Detect which cell encompasses the target text, then output its (x, y) center coordinate. 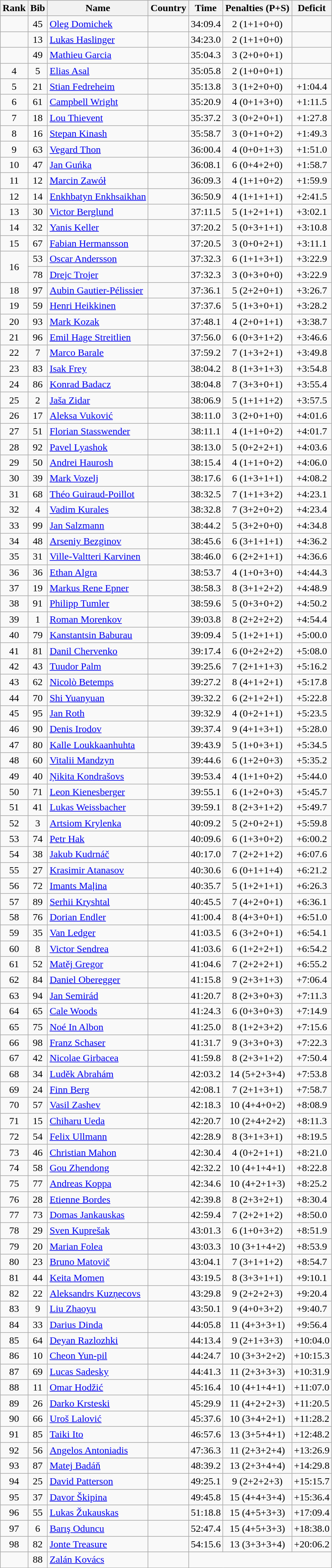
38:44.2 (206, 525)
38:59.6 (206, 604)
Marian Folea (98, 1246)
47:36.3 (206, 1450)
Kalle Loukkaanhuhta (98, 745)
4 (0+1+3+0) (257, 102)
36:09.3 (206, 180)
+5:45.7 (311, 792)
38:04.8 (206, 384)
Uroš Lalović (98, 1419)
Krasimir Atanasov (98, 870)
35:05.8 (206, 71)
38:17.6 (206, 478)
Mathieu Garcia (98, 55)
+9:10.1 (311, 1278)
Lukas Weissbacher (98, 807)
11 (2+3+2+4) (257, 1450)
Victor Sendrea (98, 948)
41:31.7 (206, 1043)
Vadim Kurales (98, 510)
7 (3+1+1+2) (257, 1262)
Jan Semirád (98, 996)
37:48.1 (206, 322)
9 (2+3+1+3) (257, 980)
36:08.1 (206, 165)
37:20.2 (206, 228)
40:09.2 (206, 823)
44:13.4 (206, 1340)
13 (2+3+4+4) (257, 1466)
Roman Morenkov (98, 619)
35:13.8 (206, 86)
35:04.3 (206, 55)
+6:21.2 (311, 870)
6 (1+3+0+2) (257, 839)
+6:54.2 (311, 948)
37:20.5 (206, 243)
Vitalii Mandzyn (98, 761)
Jan Salzmann (98, 525)
7 (2+1+1+3) (257, 666)
13 (3+5+4+1) (257, 1434)
Sven Kuprešak (98, 1231)
+6:07.6 (311, 854)
6 (2+1+2+1) (257, 698)
+10:04.0 (311, 1340)
49:45.8 (206, 1497)
4 (1+1+1+1) (257, 196)
39:53.4 (206, 776)
40:09.6 (206, 839)
Deyan Razlozhki (98, 1340)
10 (3+4+2+1) (257, 1419)
+3:10.8 (311, 228)
10 (3+1+4+2) (257, 1246)
7 (4+2+0+1) (257, 901)
3 (2+0+1+0) (257, 415)
40:35.7 (206, 886)
39:55.1 (206, 792)
+8:53.9 (311, 1246)
Emil Hage Streitlien (98, 337)
Ville-Valtteri Karvinen (98, 557)
52:47.4 (206, 1528)
+5:59.8 (311, 823)
9 (3+3+0+3) (257, 1043)
+5:44.0 (311, 776)
43:50.1 (206, 1309)
Chiharu Ueda (98, 1121)
Name (98, 8)
Lukas Žukauskas (98, 1513)
Aleksandrs Kuzņecovs (98, 1293)
+4:03.6 (311, 447)
+6:51.0 (311, 917)
38:53.7 (206, 572)
+1:49.3 (311, 133)
3 (0+0+2+1) (257, 243)
+5:35.2 (311, 761)
38:04.2 (206, 369)
42:32.2 (206, 1168)
8 (2+3+0+3) (257, 996)
Bib (38, 8)
51:18.8 (206, 1513)
+10:15.3 (311, 1356)
Ethan Algra (98, 572)
Jakub Kudrnáč (98, 854)
17 (38, 415)
Christian Mahon (98, 1152)
42:39.8 (206, 1199)
Etienne Bordes (98, 1199)
41:00.4 (206, 917)
+6:36.1 (311, 901)
8 (3+1+3+1) (257, 1136)
+3:55.4 (311, 384)
+7:06.4 (311, 980)
41:24.3 (206, 1011)
Drejc Trojer (98, 275)
Zalán Kovács (98, 1560)
+13:26.9 (311, 1450)
Pavel Lyashok (98, 447)
Omar Hodžić (98, 1387)
+4:50.2 (311, 604)
+4:44.3 (311, 572)
37:11.5 (206, 212)
43:03.3 (206, 1246)
5 (1+0+3+1) (257, 745)
+3:11.1 (311, 243)
+5:49.7 (311, 807)
5 (1+3+0+1) (257, 306)
+3:54.8 (311, 369)
7 (2+1+3+1) (257, 1090)
3 (0+2+0+1) (257, 118)
Marco Barale (98, 353)
+8:25.2 (311, 1183)
48:39.2 (206, 1466)
8 (1+3+1+3) (257, 369)
6 (0+2+2+2) (257, 651)
Fabian Hermansson (98, 243)
42:28.9 (206, 1136)
Marcin Zawół (98, 180)
Philipp Tumler (98, 604)
+4:01.6 (311, 415)
Cheon Yun-pil (98, 1356)
Country (168, 8)
+4:01.7 (311, 431)
43:01.3 (206, 1231)
43:29.8 (206, 1293)
Nicolae Girbacea (98, 1058)
6 (0+4+2+0) (257, 165)
Denis Irodov (98, 729)
Imants Maļina (98, 886)
+11:20.5 (311, 1403)
Darko Krsteski (98, 1403)
Domas Jankauskas (98, 1215)
38:46.0 (206, 557)
+7:15.6 (311, 1027)
38:11.1 (206, 431)
40:45.5 (206, 901)
6 (1+1+3+1) (257, 259)
8 (2+2+2+2) (257, 619)
Tuudor Palm (98, 666)
9 (4+1+3+1) (257, 729)
+8:19.5 (311, 1136)
5 (2+2+0+1) (257, 290)
6 (1+2+2+1) (257, 948)
+6:00.2 (311, 839)
3 (1+2+0+0) (257, 86)
3 (0+3+0+0) (257, 275)
Keita Momen (98, 1278)
8 (4+1+2+1) (257, 682)
42:30.4 (206, 1152)
37:59.2 (206, 353)
41:03.6 (206, 948)
5 (1+1+1+2) (257, 400)
35:37.2 (206, 118)
+6:26.3 (311, 886)
43:19.5 (206, 1278)
Lukas Haslinger (98, 40)
5 (3+2+0+0) (257, 525)
6 (2+2+1+1) (257, 557)
+7:22.3 (311, 1043)
Shi Yuanyuan (98, 698)
+2:41.5 (311, 196)
Noé In Albon (98, 1027)
+5:34.5 (311, 745)
37:36.1 (206, 290)
Barış Oduncu (98, 1528)
14 (5+2+3+4) (257, 1074)
Finn Berg (98, 1090)
42:20.7 (206, 1121)
Felix Ullmann (98, 1136)
10 (2+4+2+2) (257, 1121)
39:59.1 (206, 807)
+20:06.2 (311, 1544)
+3:46.6 (311, 337)
Mark Kozak (98, 322)
Jaša Zidar (98, 400)
Campbell Wright (98, 102)
+9:40.7 (311, 1309)
37:56.0 (206, 337)
38:13.0 (206, 447)
39:37.4 (206, 729)
+8:22.8 (311, 1168)
Elias Asal (98, 71)
+5:23.5 (311, 714)
42:08.1 (206, 1090)
+3:26.7 (311, 290)
41:59.8 (206, 1058)
54:15.6 (206, 1544)
Artsiom Krylenka (98, 823)
Jan Guńka (98, 165)
9 (4+0+3+2) (257, 1309)
43:04.1 (206, 1262)
42:34.6 (206, 1183)
2 (1+0+0+1) (257, 71)
Lucas Sadesky (98, 1372)
Enkhbatyn Enkhsaikhan (98, 196)
Markus Rene Epner (98, 588)
Davor Škipina (98, 1497)
Time (206, 8)
8 (1+2+3+2) (257, 1027)
+15:36.4 (311, 1497)
+8:54.7 (311, 1262)
+3:49.8 (311, 353)
35:20.9 (206, 102)
+3:38.7 (311, 322)
36:50.9 (206, 196)
+5:22.8 (311, 698)
39:09.4 (206, 635)
45:37.6 (206, 1419)
8 (4+3+0+1) (257, 917)
+4:36.2 (311, 541)
+6:54.1 (311, 933)
41:04.6 (206, 964)
5 (2+0+2+1) (257, 823)
11 (4+2+2+3) (257, 1403)
42:59.4 (206, 1215)
Angelos Antoniadis (98, 1450)
+1:27.8 (311, 118)
Florian Stasswender (98, 431)
+8:51.9 (311, 1231)
+9:56.4 (311, 1325)
39:27.2 (206, 682)
42:03.2 (206, 1074)
39:25.6 (206, 666)
Kanstantsin Baburau (98, 635)
+8:50.0 (311, 1215)
+7:58.7 (311, 1090)
+8:08.9 (311, 1105)
41:15.8 (206, 980)
36:00.4 (206, 149)
+1:04.4 (311, 86)
Andrei Haurosh (98, 463)
38:06.9 (206, 400)
Yanis Keller (98, 228)
+4:36.6 (311, 557)
49:25.1 (206, 1482)
+12:48.2 (311, 1434)
+7:53.8 (311, 1074)
+11:28.2 (311, 1419)
+4:34.8 (311, 525)
Rank (14, 8)
39:32.2 (206, 698)
4 (1+0+3+0) (257, 572)
Deficit (311, 8)
41:20.7 (206, 996)
5 (0+3+1+1) (257, 228)
6 (0+1+1+4) (257, 870)
10 (3+3+2+2) (257, 1356)
39:17.4 (206, 651)
+3:28.2 (311, 306)
Ņikita Kondrašovs (98, 776)
Isak Frey (98, 369)
Taiki Ito (98, 1434)
Matej Badáň (98, 1466)
42:18.3 (206, 1105)
+5:08.0 (311, 651)
38:15.4 (206, 463)
Serhii Kryshtal (98, 901)
+6:55.2 (311, 964)
+4:06.0 (311, 463)
Vasil Zashev (98, 1105)
+1:51.0 (311, 149)
+14:29.8 (311, 1466)
Mark Vozelj (98, 478)
46:57.6 (206, 1434)
39:43.9 (206, 745)
+5:28.0 (311, 729)
34:09.4 (206, 24)
Gou Zhendong (98, 1168)
Van Ledger (98, 933)
7 (3+2+0+2) (257, 510)
Aubin Gautier-Pélissier (98, 290)
+8:21.0 (311, 1152)
+4:23.1 (311, 494)
+4:08.2 (311, 478)
6 (1+3+1+1) (257, 478)
+7:11.3 (311, 996)
45:16.4 (206, 1387)
8 (2+3+2+1) (257, 1199)
9 (2+1+3+3) (257, 1340)
39:03.8 (206, 619)
6 (3+2+0+1) (257, 933)
+8:30.4 (311, 1199)
4 (0+0+1+3) (257, 149)
+9:20.4 (311, 1293)
35:58.7 (206, 133)
3 (2+0+0+1) (257, 55)
Nicolò Betemps (98, 682)
40:17.0 (206, 854)
+4:54.4 (311, 619)
39:44.6 (206, 761)
+17:09.4 (311, 1513)
10 (4+2+1+3) (257, 1183)
37:37.6 (206, 306)
Luděk Abrahám (98, 1074)
8 (3+3+1+1) (257, 1278)
Théo Guiraud-Poillot (98, 494)
38:11.0 (206, 415)
+10:31.9 (311, 1372)
3 (38, 823)
6 (1+0+3+2) (257, 1231)
Oleg Domichek (98, 24)
2 (38, 400)
Matěj Gregor (98, 964)
Daniel Oberegger (98, 980)
Leon Kienesberger (98, 792)
38:45.6 (206, 541)
41:03.5 (206, 933)
34:23.0 (206, 40)
Danil Chervenko (98, 651)
Jonte Treasure (98, 1544)
Oscar Andersson (98, 259)
6 (0+3+1+2) (257, 337)
41:25.0 (206, 1027)
Darius Dinda (98, 1325)
+18:38.0 (311, 1528)
+4:23.4 (311, 510)
7 (2+2+2+1) (257, 964)
44:05.8 (206, 1325)
4 (2+0+1+1) (257, 322)
Jan Roth (98, 714)
11 (4+3+3+1) (257, 1325)
Bruno Matovič (98, 1262)
+15:15.7 (311, 1482)
Victor Berglund (98, 212)
+7:50.4 (311, 1058)
+1:58.7 (311, 165)
39:32.9 (206, 714)
15 (4+4+3+4) (257, 1497)
+1:59.9 (311, 180)
44:41.3 (206, 1372)
38:58.3 (206, 588)
45:29.9 (206, 1403)
Henri Heikkinen (98, 306)
+5:00.0 (311, 635)
+4:48.9 (311, 588)
7 (1+1+3+2) (257, 494)
+7:14.9 (311, 1011)
Dorian Endler (98, 917)
Stian Fedreheim (98, 86)
Franz Schaser (98, 1043)
6 (3+1+1+1) (257, 541)
Konrad Badacz (98, 384)
44:24.7 (206, 1356)
38:32.8 (206, 510)
Liu Zhaoyu (98, 1309)
Aleksa Vuković (98, 415)
7 (3+3+0+1) (257, 384)
13 (3+3+3+4) (257, 1544)
+3:02.1 (311, 212)
99 (38, 525)
1 (38, 619)
+11:07.0 (311, 1387)
Petr Hak (98, 839)
11 (2+3+3+3) (257, 1372)
5 (0+3+0+2) (257, 604)
David Patterson (98, 1482)
Penalties (P+S) (257, 8)
Stepan Kinash (98, 133)
Andreas Koppa (98, 1183)
40:30.6 (206, 870)
Lou Thievent (98, 118)
+5:17.8 (311, 682)
+5:16.2 (311, 666)
6 (0+3+0+3) (257, 1011)
3 (0+1+0+2) (257, 133)
+3:57.5 (311, 400)
5 (0+2+2+1) (257, 447)
8 (3+1+2+2) (257, 588)
Arseniy Bezginov (98, 541)
7 (1+3+2+1) (257, 353)
10 (4+4+0+2) (257, 1105)
Cale Woods (98, 1011)
+1:11.5 (311, 102)
38:32.5 (206, 494)
+8:11.3 (311, 1121)
Vegard Thon (98, 149)
